Determine the (x, y) coordinate at the center of the cell enclosing the given text.  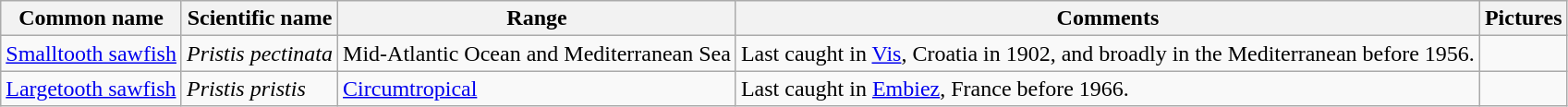
Comments (1107, 18)
Last caught in Embiez, France before 1966. (1107, 89)
Pristis pectinata (259, 53)
Mid-Atlantic Ocean and Mediterranean Sea (538, 53)
Range (538, 18)
Scientific name (259, 18)
Largetooth sawfish (91, 89)
Smalltooth sawfish (91, 53)
Pictures (1523, 18)
Last caught in Vis, Croatia in 1902, and broadly in the Mediterranean before 1956. (1107, 53)
Common name (91, 18)
Circumtropical (538, 89)
Pristis pristis (259, 89)
